Capture the cell that displays the provided text and extract its [x, y] central coordinate. 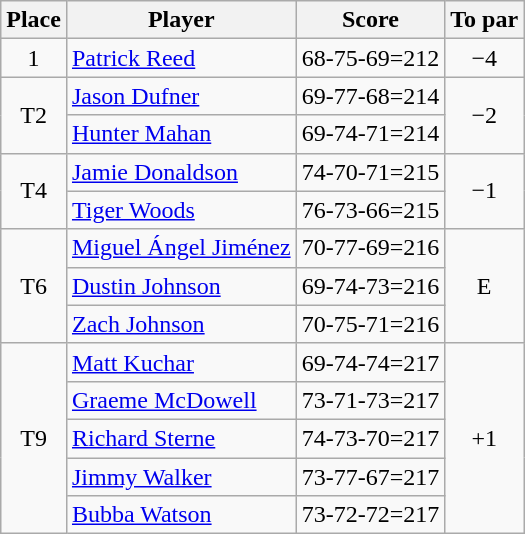
T9 [34, 438]
−4 [484, 58]
Hunter Mahan [181, 134]
Jamie Donaldson [181, 172]
68-75-69=212 [370, 58]
69-74-73=216 [370, 286]
74-73-70=217 [370, 438]
Jimmy Walker [181, 477]
T6 [34, 286]
T2 [34, 115]
To par [484, 20]
−2 [484, 115]
1 [34, 58]
T4 [34, 191]
Bubba Watson [181, 515]
Jason Dufner [181, 96]
−1 [484, 191]
73-71-73=217 [370, 400]
Place [34, 20]
Miguel Ángel Jiménez [181, 248]
Graeme McDowell [181, 400]
Tiger Woods [181, 210]
Player [181, 20]
Matt Kuchar [181, 362]
Dustin Johnson [181, 286]
Score [370, 20]
E [484, 286]
69-74-74=217 [370, 362]
69-77-68=214 [370, 96]
70-77-69=216 [370, 248]
Richard Sterne [181, 438]
+1 [484, 438]
76-73-66=215 [370, 210]
70-75-71=216 [370, 324]
73-72-72=217 [370, 515]
Patrick Reed [181, 58]
73-77-67=217 [370, 477]
Zach Johnson [181, 324]
69-74-71=214 [370, 134]
74-70-71=215 [370, 172]
